From the cell containing the given text, extract its center point as [x, y] coordinate. 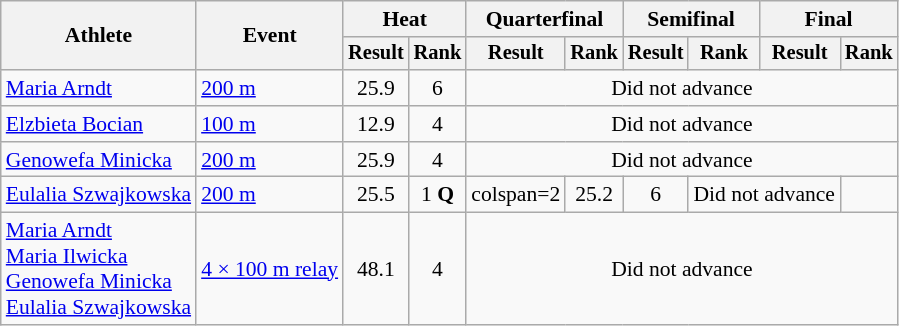
12.9 [376, 124]
Event [270, 36]
Quarterfinal [544, 19]
Semifinal [691, 19]
48.1 [376, 269]
Genowefa Minicka [98, 160]
1 Q [438, 195]
Elzbieta Bocian [98, 124]
100 m [270, 124]
Eulalia Szwajkowska [98, 195]
4 × 100 m relay [270, 269]
Maria Arndt [98, 88]
25.2 [594, 195]
colspan=2 [516, 195]
Heat [404, 19]
25.5 [376, 195]
Athlete [98, 36]
Maria ArndtMaria IlwickaGenowefa MinickaEulalia Szwajkowska [98, 269]
Final [828, 19]
